Capture the cell that displays the provided text and extract its (x, y) central coordinate. 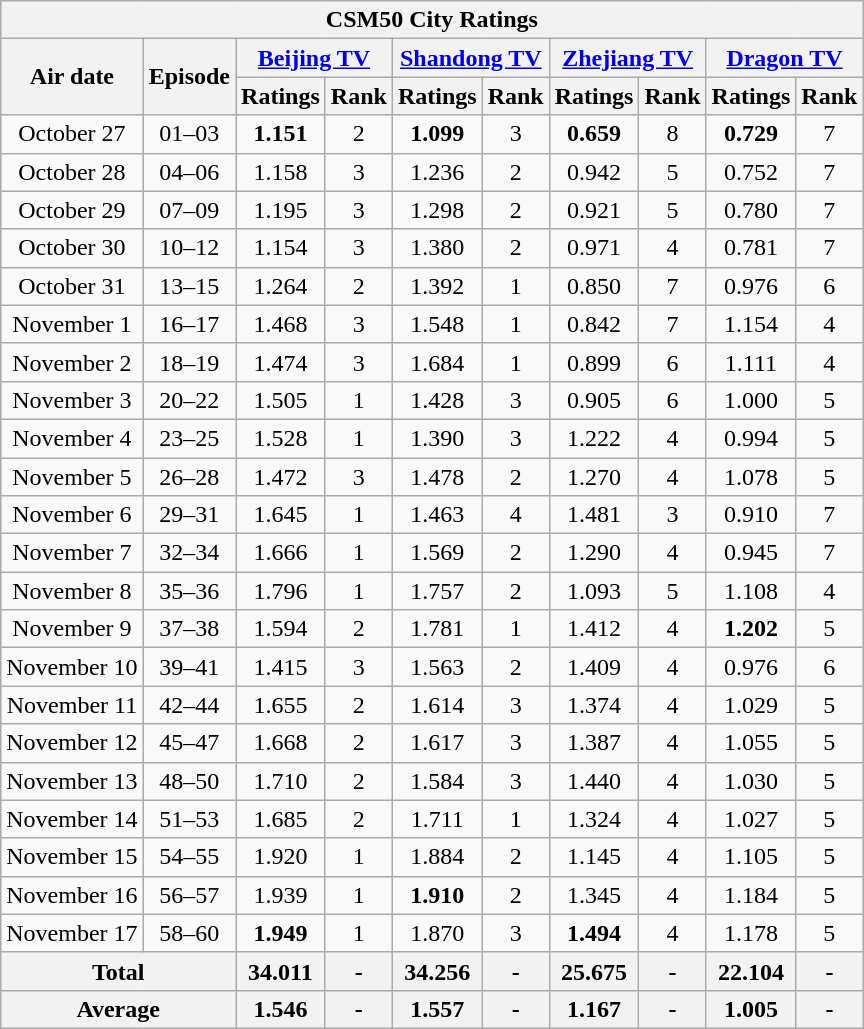
1.055 (751, 743)
November 8 (72, 591)
32–34 (189, 553)
8 (672, 134)
1.548 (437, 324)
1.151 (281, 134)
10–12 (189, 248)
0.899 (594, 362)
1.409 (594, 667)
1.563 (437, 667)
1.472 (281, 477)
October 29 (72, 210)
1.685 (281, 819)
1.614 (437, 705)
1.027 (751, 819)
November 3 (72, 400)
1.158 (281, 172)
0.905 (594, 400)
29–31 (189, 515)
0.729 (751, 134)
1.030 (751, 781)
1.412 (594, 629)
1.345 (594, 895)
November 13 (72, 781)
1.222 (594, 438)
November 7 (72, 553)
November 12 (72, 743)
1.870 (437, 933)
1.468 (281, 324)
0.842 (594, 324)
1.029 (751, 705)
November 10 (72, 667)
1.145 (594, 857)
1.380 (437, 248)
18–19 (189, 362)
November 11 (72, 705)
0.942 (594, 172)
Dragon TV (784, 58)
1.474 (281, 362)
October 31 (72, 286)
Shandong TV (470, 58)
35–36 (189, 591)
1.481 (594, 515)
0.752 (751, 172)
45–47 (189, 743)
1.546 (281, 1009)
Episode (189, 77)
1.167 (594, 1009)
November 9 (72, 629)
0.850 (594, 286)
1.202 (751, 629)
1.428 (437, 400)
1.910 (437, 895)
0.910 (751, 515)
1.178 (751, 933)
1.324 (594, 819)
22.104 (751, 971)
November 14 (72, 819)
Total (118, 971)
1.584 (437, 781)
1.949 (281, 933)
1.440 (594, 781)
1.594 (281, 629)
November 16 (72, 895)
1.655 (281, 705)
1.796 (281, 591)
1.374 (594, 705)
Zhejiang TV (628, 58)
25.675 (594, 971)
1.298 (437, 210)
13–15 (189, 286)
1.390 (437, 438)
1.264 (281, 286)
1.710 (281, 781)
1.781 (437, 629)
51–53 (189, 819)
0.971 (594, 248)
07–09 (189, 210)
November 6 (72, 515)
48–50 (189, 781)
01–03 (189, 134)
16–17 (189, 324)
1.392 (437, 286)
1.415 (281, 667)
04–06 (189, 172)
1.093 (594, 591)
Air date (72, 77)
1.387 (594, 743)
1.108 (751, 591)
1.884 (437, 857)
1.463 (437, 515)
37–38 (189, 629)
1.684 (437, 362)
1.478 (437, 477)
1.099 (437, 134)
0.780 (751, 210)
1.195 (281, 210)
1.005 (751, 1009)
1.666 (281, 553)
20–22 (189, 400)
23–25 (189, 438)
1.290 (594, 553)
Beijing TV (314, 58)
0.994 (751, 438)
1.920 (281, 857)
1.557 (437, 1009)
1.711 (437, 819)
1.505 (281, 400)
34.011 (281, 971)
54–55 (189, 857)
1.111 (751, 362)
November 4 (72, 438)
56–57 (189, 895)
1.668 (281, 743)
1.494 (594, 933)
0.781 (751, 248)
1.270 (594, 477)
October 28 (72, 172)
1.105 (751, 857)
1.645 (281, 515)
39–41 (189, 667)
1.528 (281, 438)
November 2 (72, 362)
November 17 (72, 933)
November 15 (72, 857)
1.078 (751, 477)
1.000 (751, 400)
1.236 (437, 172)
0.945 (751, 553)
34.256 (437, 971)
November 1 (72, 324)
1.757 (437, 591)
0.659 (594, 134)
CSM50 City Ratings (432, 20)
November 5 (72, 477)
1.939 (281, 895)
42–44 (189, 705)
Average (118, 1009)
1.569 (437, 553)
October 27 (72, 134)
1.184 (751, 895)
26–28 (189, 477)
October 30 (72, 248)
58–60 (189, 933)
0.921 (594, 210)
1.617 (437, 743)
